From the cell containing the given text, extract its center point as [x, y] coordinate. 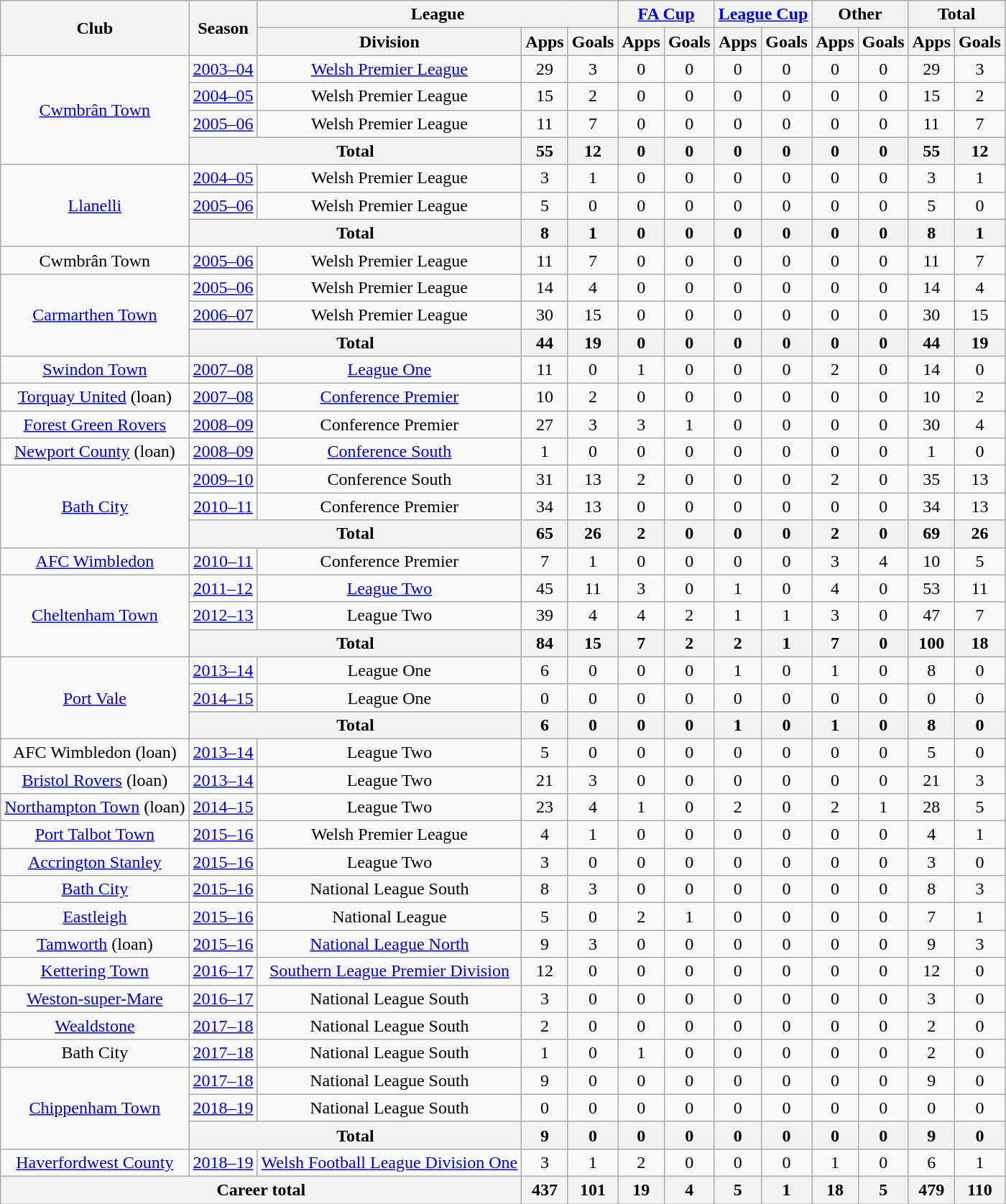
Season [223, 28]
Tamworth (loan) [95, 944]
28 [931, 807]
Career total [262, 1190]
Chippenham Town [95, 1108]
45 [545, 588]
National League North [389, 944]
Welsh Football League Division One [389, 1162]
AFC Wimbledon (loan) [95, 752]
Division [389, 42]
Newport County (loan) [95, 452]
479 [931, 1190]
Eastleigh [95, 917]
FA Cup [666, 14]
53 [931, 588]
League Cup [763, 14]
Llanelli [95, 205]
69 [931, 534]
101 [593, 1190]
Port Vale [95, 698]
100 [931, 643]
Cheltenham Town [95, 616]
Other [860, 14]
Club [95, 28]
AFC Wimbledon [95, 561]
Southern League Premier Division [389, 971]
84 [545, 643]
2003–04 [223, 69]
Port Talbot Town [95, 835]
2009–10 [223, 479]
23 [545, 807]
Carmarthen Town [95, 315]
2011–12 [223, 588]
Weston-super-Mare [95, 999]
2012–13 [223, 616]
35 [931, 479]
27 [545, 425]
Accrington Stanley [95, 862]
2006–07 [223, 315]
Haverfordwest County [95, 1162]
31 [545, 479]
47 [931, 616]
39 [545, 616]
League [438, 14]
National League [389, 917]
Kettering Town [95, 971]
110 [980, 1190]
Swindon Town [95, 370]
Torquay United (loan) [95, 397]
Bristol Rovers (loan) [95, 779]
Northampton Town (loan) [95, 807]
Wealdstone [95, 1026]
437 [545, 1190]
Forest Green Rovers [95, 425]
65 [545, 534]
